Provide the (x, y) coordinate of the cell's center where the given text is located.  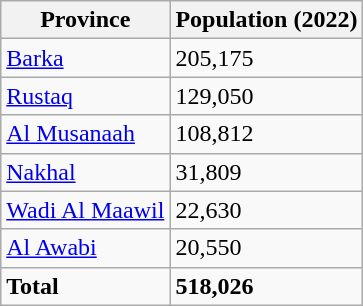
108,812 (266, 134)
20,550 (266, 248)
518,026 (266, 286)
Rustaq (86, 96)
Total (86, 286)
Nakhal (86, 172)
Wadi Al Maawil (86, 210)
22,630 (266, 210)
Barka (86, 58)
129,050 (266, 96)
205,175 (266, 58)
Al Awabi (86, 248)
Population (2022) (266, 20)
31,809 (266, 172)
Province (86, 20)
Al Musanaah (86, 134)
